Provide the (X, Y) coordinate of the cell's center where the given text is located.  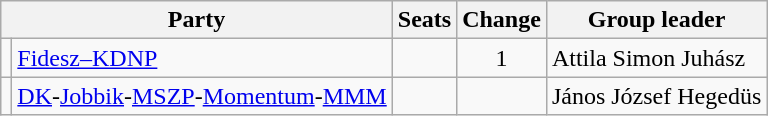
Group leader (656, 20)
Change (502, 20)
Party (197, 20)
Attila Simon Juhász (656, 58)
János József Hegedüs (656, 96)
Seats (424, 20)
DK-Jobbik-MSZP-Momentum-MMM (202, 96)
1 (502, 58)
Fidesz–KDNP (202, 58)
